Determine the (X, Y) coordinate at the center of the cell enclosing the given text.  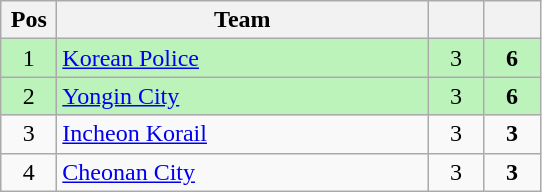
Incheon Korail (242, 134)
4 (29, 172)
Team (242, 20)
Cheonan City (242, 172)
2 (29, 96)
1 (29, 58)
Pos (29, 20)
Korean Police (242, 58)
Yongin City (242, 96)
